Output the [X, Y] coordinate of the center of the cell containing the given text.  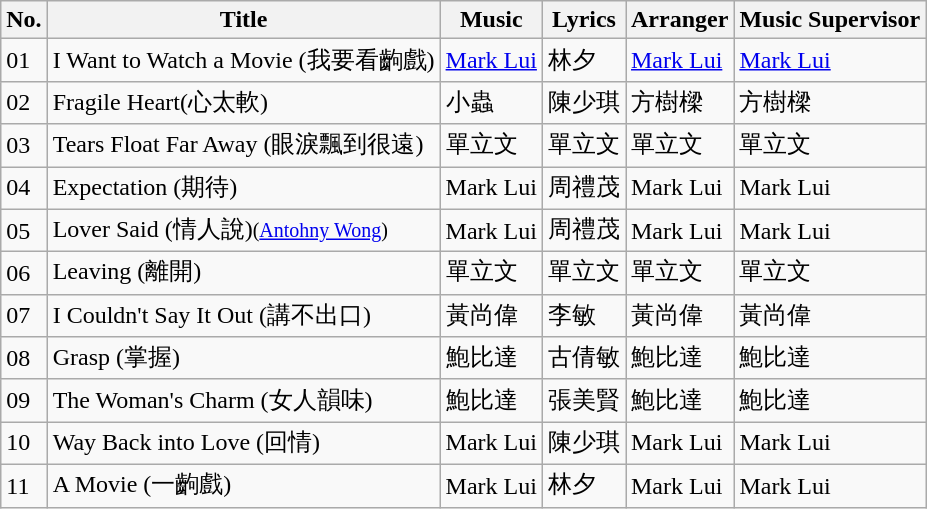
小蟲 [491, 102]
I Couldn't Say It Out (講不出口) [244, 316]
Music [491, 20]
張美賢 [584, 400]
Grasp (掌握) [244, 358]
Lover Said (情人說)(Antohny Wong) [244, 230]
06 [24, 274]
04 [24, 188]
03 [24, 146]
A Movie (一齣戲) [244, 486]
I Want to Watch a Movie (我要看齣戲) [244, 60]
09 [24, 400]
Music Supervisor [830, 20]
Expectation (期待) [244, 188]
Fragile Heart(心太軟) [244, 102]
No. [24, 20]
Tears Float Far Away (眼淚飄到很遠) [244, 146]
10 [24, 444]
02 [24, 102]
The Woman's Charm (女人韻味) [244, 400]
07 [24, 316]
11 [24, 486]
Title [244, 20]
05 [24, 230]
Lyrics [584, 20]
古倩敏 [584, 358]
01 [24, 60]
Arranger [680, 20]
李敏 [584, 316]
08 [24, 358]
Way Back into Love (回情) [244, 444]
Leaving (離開) [244, 274]
